Determine the [x, y] coordinate at the center of the cell enclosing the given text.  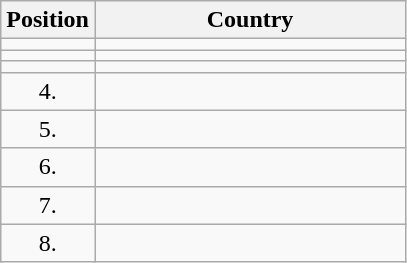
4. [48, 91]
Country [250, 20]
7. [48, 205]
6. [48, 167]
5. [48, 129]
Position [48, 20]
8. [48, 243]
